Return the (x, y) coordinate for the center point of the cell that contains the specified text.  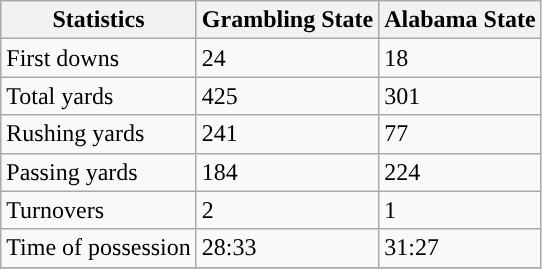
Time of possession (99, 248)
224 (460, 172)
18 (460, 58)
Statistics (99, 20)
Turnovers (99, 210)
24 (287, 58)
31:27 (460, 248)
77 (460, 134)
Total yards (99, 96)
425 (287, 96)
301 (460, 96)
Rushing yards (99, 134)
Passing yards (99, 172)
First downs (99, 58)
1 (460, 210)
28:33 (287, 248)
184 (287, 172)
Alabama State (460, 20)
241 (287, 134)
2 (287, 210)
Grambling State (287, 20)
